Provide the (X, Y) coordinate of the cell's center where the given text is located.  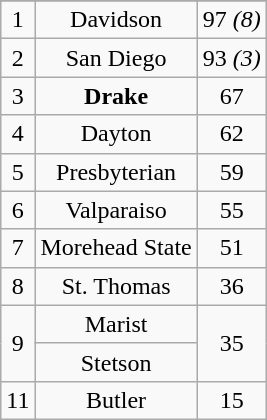
11 (18, 400)
15 (232, 400)
5 (18, 172)
4 (18, 134)
Morehead State (116, 248)
St. Thomas (116, 286)
Butler (116, 400)
36 (232, 286)
3 (18, 96)
67 (232, 96)
Marist (116, 324)
62 (232, 134)
97 (8) (232, 20)
Presbyterian (116, 172)
35 (232, 343)
51 (232, 248)
Stetson (116, 362)
San Diego (116, 58)
93 (3) (232, 58)
59 (232, 172)
9 (18, 343)
Drake (116, 96)
2 (18, 58)
Valparaiso (116, 210)
1 (18, 20)
Davidson (116, 20)
Dayton (116, 134)
6 (18, 210)
55 (232, 210)
7 (18, 248)
8 (18, 286)
